Capture the cell that displays the provided text and extract its [x, y] central coordinate. 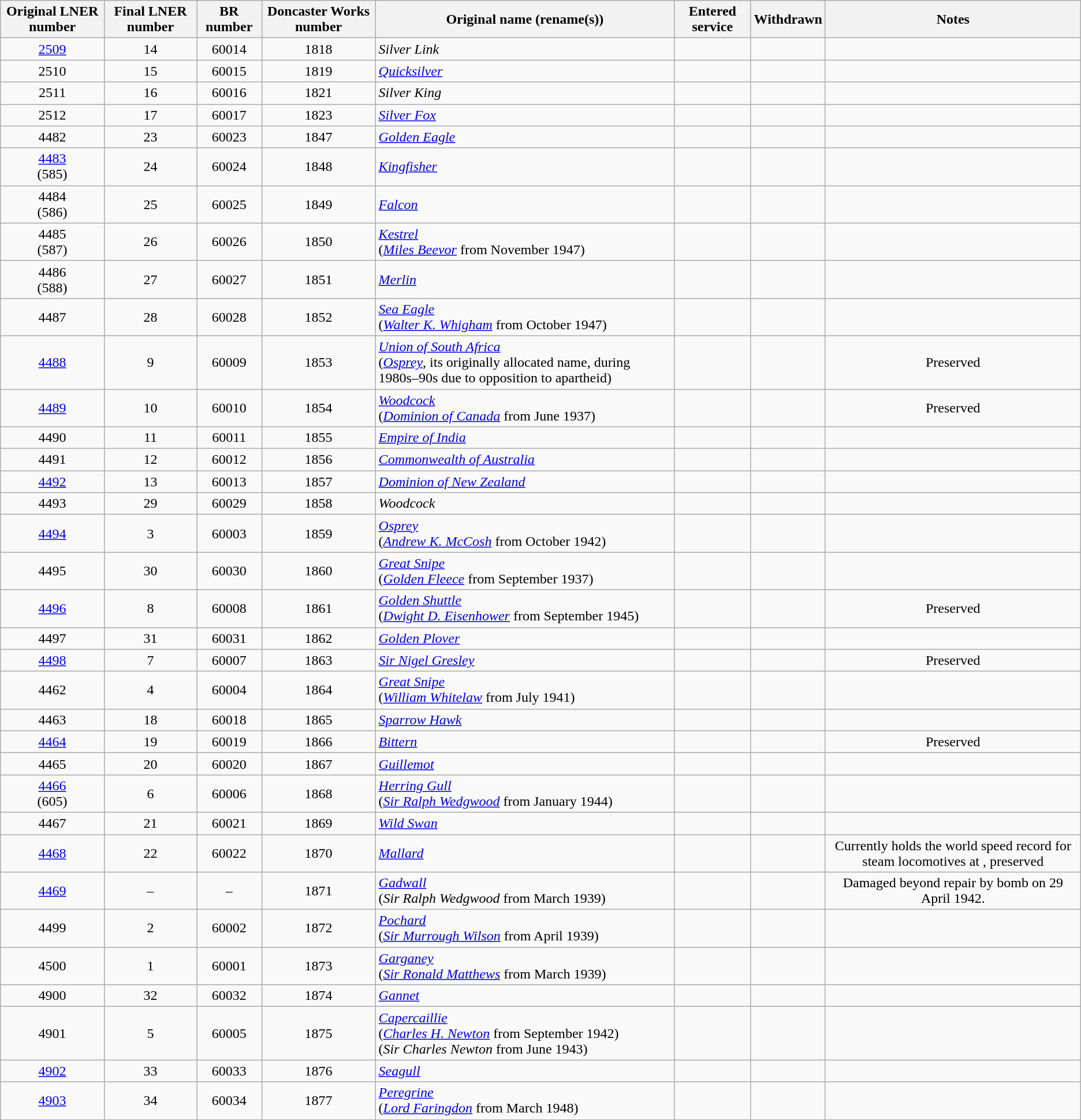
8 [150, 609]
2 [150, 929]
Entered service [713, 20]
60024 [229, 166]
60033 [229, 1071]
Great Snipe(William Whitelaw from July 1941) [524, 690]
1871 [319, 891]
60028 [229, 317]
1848 [319, 166]
24 [150, 166]
2511 [53, 93]
Kingfisher [524, 166]
4463 [53, 720]
1872 [319, 929]
2512 [53, 115]
Wild Swan [524, 823]
1860 [319, 571]
Silver Fox [524, 115]
4464 [53, 742]
1819 [319, 71]
1869 [319, 823]
60025 [229, 204]
1877 [319, 1101]
18 [150, 720]
4492 [53, 482]
1849 [319, 204]
60014 [229, 49]
1852 [319, 317]
4487 [53, 317]
4493 [53, 504]
14 [150, 49]
60015 [229, 71]
7 [150, 660]
1857 [319, 482]
Bittern [524, 742]
Capercaillie(Charles H. Newton from September 1942)(Sir Charles Newton from June 1943) [524, 1033]
Sparrow Hawk [524, 720]
60007 [229, 660]
Peregrine(Lord Faringdon from March 1948) [524, 1101]
Empire of India [524, 438]
60034 [229, 1101]
4467 [53, 823]
1865 [319, 720]
60023 [229, 137]
Final LNER number [150, 20]
1850 [319, 241]
Herring Gull(Sir Ralph Wedgwood from January 1944) [524, 794]
1866 [319, 742]
20 [150, 764]
60018 [229, 720]
6 [150, 794]
5 [150, 1033]
BR number [229, 20]
4468 [53, 853]
Golden Plover [524, 638]
60004 [229, 690]
60013 [229, 482]
4483(585) [53, 166]
60026 [229, 241]
1862 [319, 638]
11 [150, 438]
60005 [229, 1033]
1875 [319, 1033]
4 [150, 690]
4469 [53, 891]
25 [150, 204]
60011 [229, 438]
60027 [229, 280]
12 [150, 460]
Great Snipe(Golden Fleece from September 1937) [524, 571]
Withdrawn [788, 20]
19 [150, 742]
60017 [229, 115]
17 [150, 115]
Currently holds the world speed record for steam locomotives at , preserved [953, 853]
2510 [53, 71]
1864 [319, 690]
4499 [53, 929]
60002 [229, 929]
22 [150, 853]
Merlin [524, 280]
30 [150, 571]
13 [150, 482]
Gadwall(Sir Ralph Wedgwood from March 1939) [524, 891]
4482 [53, 137]
28 [150, 317]
Dominion of New Zealand [524, 482]
60021 [229, 823]
1858 [319, 504]
16 [150, 93]
Pochard(Sir Murrough Wilson from April 1939) [524, 929]
1854 [319, 408]
4901 [53, 1033]
4486(588) [53, 280]
4494 [53, 534]
31 [150, 638]
4462 [53, 690]
9 [150, 362]
Guillemot [524, 764]
Silver King [524, 93]
Damaged beyond repair by bomb on 29 April 1942. [953, 891]
1874 [319, 996]
Seagull [524, 1071]
1868 [319, 794]
1876 [319, 1071]
4491 [53, 460]
29 [150, 504]
60030 [229, 571]
4500 [53, 966]
4490 [53, 438]
Golden Eagle [524, 137]
Woodcock(Dominion of Canada from June 1937) [524, 408]
23 [150, 137]
Quicksilver [524, 71]
2509 [53, 49]
1851 [319, 280]
Sea Eagle(Walter K. Whigham from October 1947) [524, 317]
Original LNER number [53, 20]
32 [150, 996]
4497 [53, 638]
60009 [229, 362]
1861 [319, 609]
60016 [229, 93]
Notes [953, 20]
1 [150, 966]
60001 [229, 966]
Osprey(Andrew K. McCosh from October 1942) [524, 534]
4498 [53, 660]
4902 [53, 1071]
Original name (rename(s)) [524, 20]
60020 [229, 764]
1847 [319, 137]
1873 [319, 966]
60012 [229, 460]
3 [150, 534]
4489 [53, 408]
60003 [229, 534]
4903 [53, 1101]
Sir Nigel Gresley [524, 660]
60006 [229, 794]
60032 [229, 996]
1821 [319, 93]
33 [150, 1071]
Silver Link [524, 49]
60031 [229, 638]
1855 [319, 438]
60019 [229, 742]
26 [150, 241]
15 [150, 71]
1818 [319, 49]
4900 [53, 996]
Doncaster Works number [319, 20]
4466(605) [53, 794]
1870 [319, 853]
4495 [53, 571]
10 [150, 408]
Kestrel(Miles Beevor from November 1947) [524, 241]
1853 [319, 362]
34 [150, 1101]
60008 [229, 609]
1867 [319, 764]
1823 [319, 115]
21 [150, 823]
Mallard [524, 853]
4465 [53, 764]
Commonwealth of Australia [524, 460]
Union of South Africa(Osprey, its originally allocated name, during 1980s–90s due to opposition to apartheid) [524, 362]
1856 [319, 460]
4485(587) [53, 241]
Garganey(Sir Ronald Matthews from March 1939) [524, 966]
60010 [229, 408]
Woodcock [524, 504]
27 [150, 280]
4496 [53, 609]
1859 [319, 534]
Gannet [524, 996]
Falcon [524, 204]
4488 [53, 362]
Golden Shuttle(Dwight D. Eisenhower from September 1945) [524, 609]
1863 [319, 660]
60029 [229, 504]
4484(586) [53, 204]
60022 [229, 853]
